Provide the (x, y) coordinate of the cell's center where the given text is located.  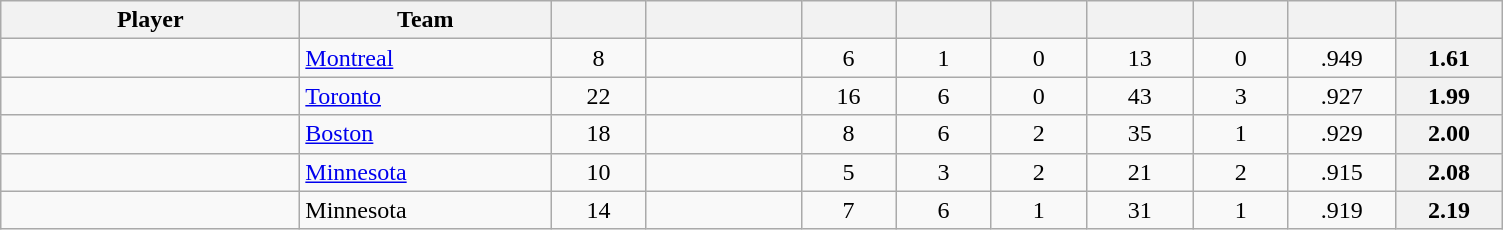
13 (1140, 58)
.915 (1342, 172)
Boston (426, 134)
.919 (1342, 210)
2.08 (1448, 172)
.949 (1342, 58)
1.61 (1448, 58)
.927 (1342, 96)
22 (598, 96)
2.00 (1448, 134)
Toronto (426, 96)
7 (848, 210)
Montreal (426, 58)
1.99 (1448, 96)
35 (1140, 134)
5 (848, 172)
43 (1140, 96)
10 (598, 172)
21 (1140, 172)
.929 (1342, 134)
31 (1140, 210)
2.19 (1448, 210)
Player (150, 20)
Team (426, 20)
14 (598, 210)
16 (848, 96)
18 (598, 134)
